Identify which cell holds the provided text, then report its (x, y) central coordinate. 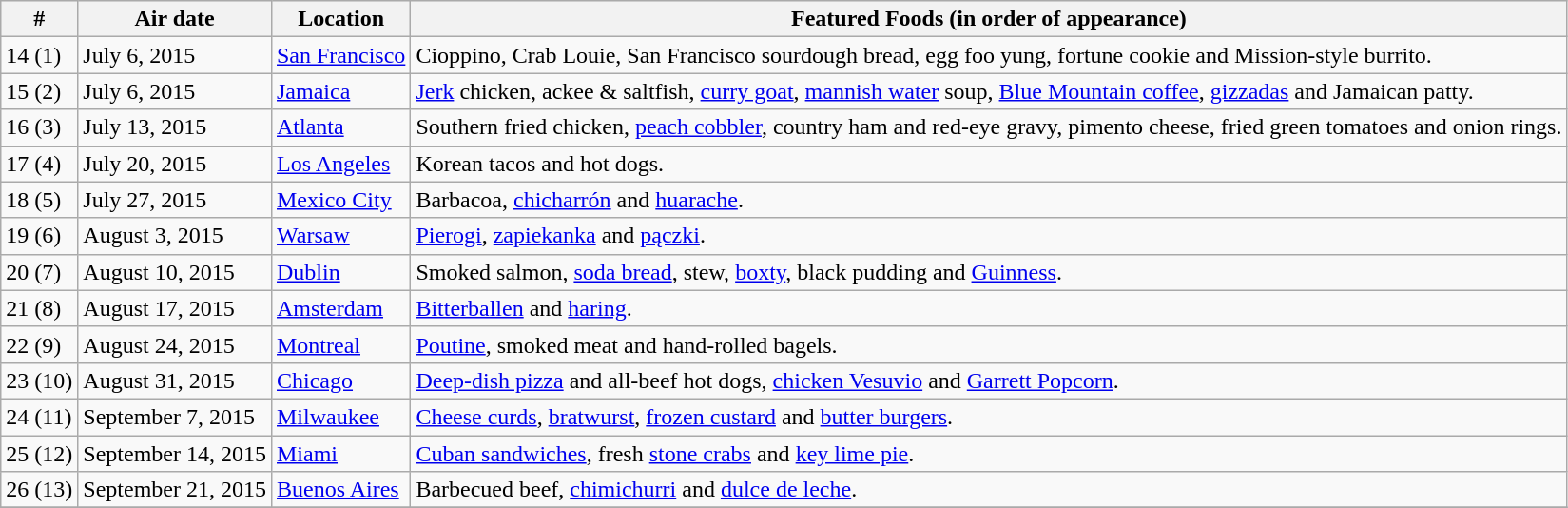
Warsaw (340, 236)
24 (11) (40, 417)
Cioppino, Crab Louie, San Francisco sourdough bread, egg foo yung, fortune cookie and Mission-style burrito. (989, 55)
Air date (175, 19)
17 (4) (40, 164)
September 21, 2015 (175, 490)
15 (2) (40, 91)
Dublin (340, 272)
23 (10) (40, 381)
San Francisco (340, 55)
25 (12) (40, 454)
21 (8) (40, 308)
September 7, 2015 (175, 417)
July 20, 2015 (175, 164)
Cheese curds, bratwurst, frozen custard and butter burgers. (989, 417)
August 31, 2015 (175, 381)
August 10, 2015 (175, 272)
Cuban sandwiches, fresh stone crabs and key lime pie. (989, 454)
July 13, 2015 (175, 127)
Atlanta (340, 127)
Barbecued beef, chimichurri and dulce de leche. (989, 490)
Miami (340, 454)
Buenos Aires (340, 490)
Bitterballen and haring. (989, 308)
August 17, 2015 (175, 308)
Barbacoa, chicharrón and huarache. (989, 200)
August 3, 2015 (175, 236)
September 14, 2015 (175, 454)
Featured Foods (in order of appearance) (989, 19)
Mexico City (340, 200)
July 27, 2015 (175, 200)
Chicago (340, 381)
22 (9) (40, 344)
Montreal (340, 344)
20 (7) (40, 272)
18 (5) (40, 200)
# (40, 19)
Pierogi, zapiekanka and pączki. (989, 236)
Korean tacos and hot dogs. (989, 164)
Los Angeles (340, 164)
19 (6) (40, 236)
Jerk chicken, ackee & saltfish, curry goat, mannish water soup, Blue Mountain coffee, gizzadas and Jamaican patty. (989, 91)
Southern fried chicken, peach cobbler, country ham and red-eye gravy, pimento cheese, fried green tomatoes and onion rings. (989, 127)
Jamaica (340, 91)
Smoked salmon, soda bread, stew, boxty, black pudding and Guinness. (989, 272)
Poutine, smoked meat and hand-rolled bagels. (989, 344)
Deep-dish pizza and all-beef hot dogs, chicken Vesuvio and Garrett Popcorn. (989, 381)
14 (1) (40, 55)
Location (340, 19)
August 24, 2015 (175, 344)
Milwaukee (340, 417)
Amsterdam (340, 308)
26 (13) (40, 490)
16 (3) (40, 127)
